Locate the cell with the specified text and output its [x, y] center coordinate. 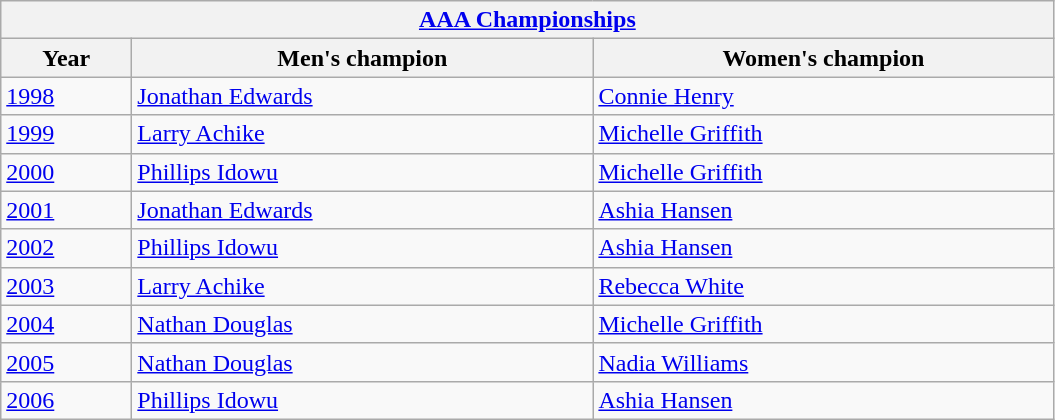
2002 [66, 248]
2005 [66, 362]
2004 [66, 324]
Nadia Williams [824, 362]
1998 [66, 96]
Rebecca White [824, 286]
2006 [66, 400]
Women's champion [824, 58]
2000 [66, 172]
2003 [66, 286]
Men's champion [362, 58]
1999 [66, 134]
Connie Henry [824, 96]
Year [66, 58]
AAA Championships [528, 20]
2001 [66, 210]
